For the text-containing cell, return its midpoint in [X, Y] coordinate format. 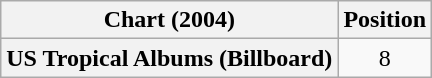
8 [385, 58]
Position [385, 20]
US Tropical Albums (Billboard) [170, 58]
Chart (2004) [170, 20]
